Return the [X, Y] coordinate for the center point of the cell that contains the specified text.  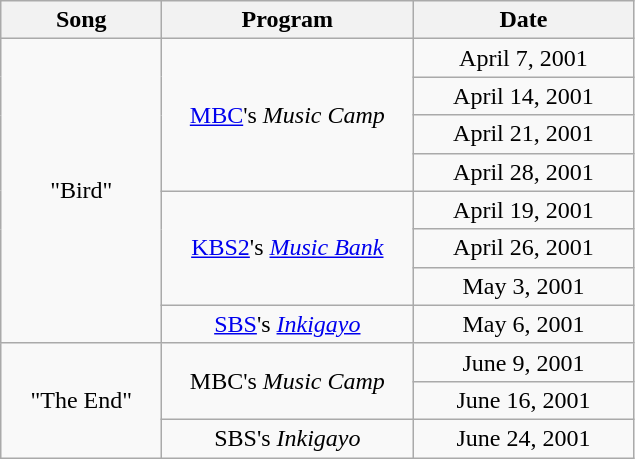
"The End" [82, 400]
May 3, 2001 [524, 286]
May 6, 2001 [524, 324]
June 16, 2001 [524, 400]
April 28, 2001 [524, 172]
April 21, 2001 [524, 134]
KBS2's Music Bank [288, 248]
June 24, 2001 [524, 438]
April 19, 2001 [524, 210]
April 14, 2001 [524, 96]
Program [288, 20]
Date [524, 20]
Song [82, 20]
April 26, 2001 [524, 248]
April 7, 2001 [524, 58]
"Bird" [82, 191]
June 9, 2001 [524, 362]
